Provide the (x, y) coordinate of the cell's center where the given text is located.  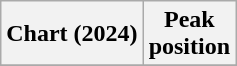
Peakposition (189, 34)
Chart (2024) (72, 34)
